Pinpoint the cell where the given text exists, returning its (X, Y) midpoint coordinate. 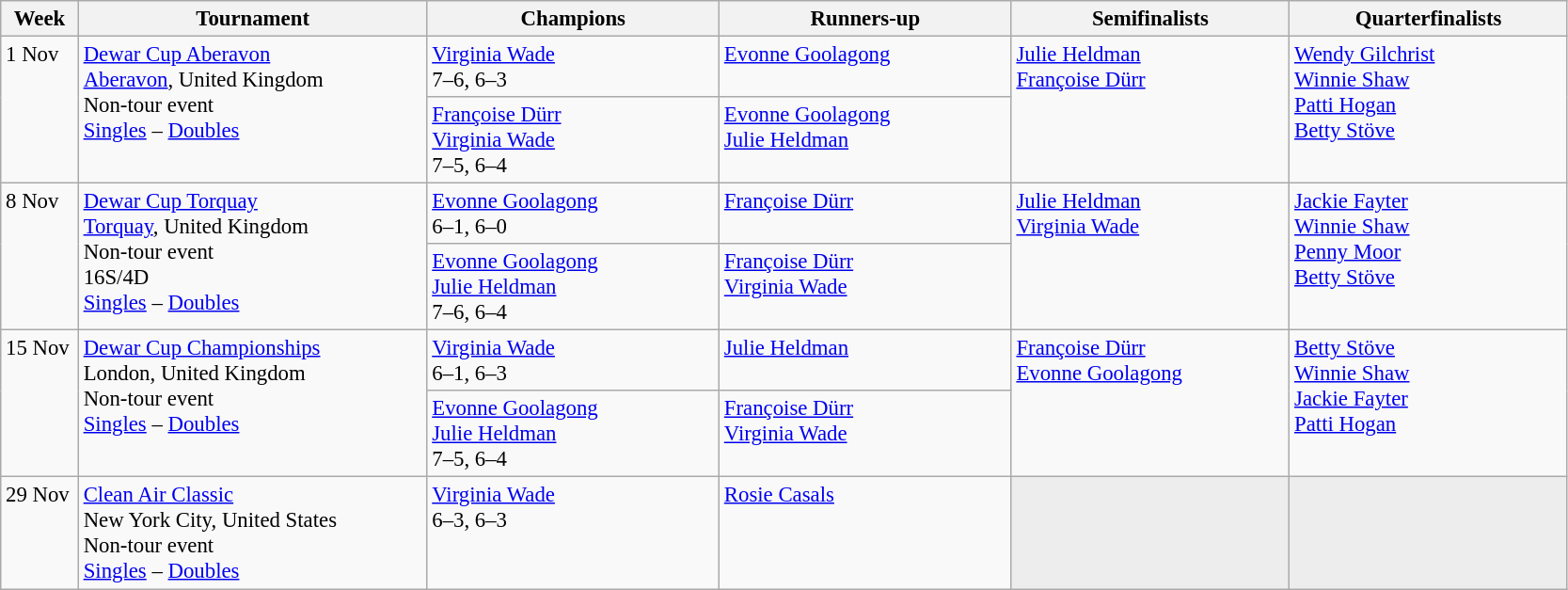
Virginia Wade 6–1, 6–3 (574, 361)
Jackie Fayter Winnie Shaw Penny Moor Betty Stöve (1429, 257)
15 Nov (40, 404)
Runners-up (865, 19)
29 Nov (40, 533)
Françoise Dürr Virginia Wade7–5, 6–4 (574, 140)
Dewar Cup AberavonAberavon, United KingdomNon-tour event Singles – Doubles (252, 110)
Rosie Casals (865, 533)
Betty Stöve Winnie Shaw Jackie Fayter Patti Hogan (1429, 404)
Evonne Goolagong Julie Heldman7–5, 6–4 (574, 435)
Dewar Cup ChampionshipsLondon, United KingdomNon-tour event Singles – Doubles (252, 404)
8 Nov (40, 257)
Virginia Wade 7–6, 6–3 (574, 68)
Evonne Goolagong Julie Heldman7–6, 6–4 (574, 287)
Julie Heldman (865, 361)
Françoise Dürr Evonne Goolagong (1150, 404)
Quarterfinalists (1429, 19)
Evonne Goolagong Julie Heldman (865, 140)
Wendy Gilchrist Winnie Shaw Patti Hogan Betty Stöve (1429, 110)
Tournament (252, 19)
Françoise Dürr (865, 215)
Week (40, 19)
Evonne Goolagong (865, 68)
Clean Air ClassicNew York City, United StatesNon-tour event Singles – Doubles (252, 533)
Dewar Cup TorquayTorquay, United KingdomNon-tour event16S/4D Singles – Doubles (252, 257)
1 Nov (40, 110)
Virginia Wade 6–3, 6–3 (574, 533)
Champions (574, 19)
Evonne Goolagong 6–1, 6–0 (574, 215)
Julie Heldman Virginia Wade (1150, 257)
Semifinalists (1150, 19)
Julie Heldman Françoise Dürr (1150, 110)
